Pinpoint the cell where the given text exists, returning its [x, y] midpoint coordinate. 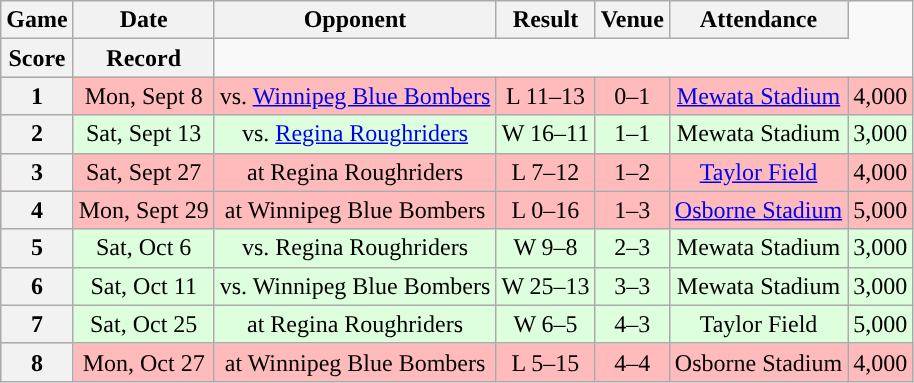
3 [37, 172]
1–2 [632, 172]
L 11–13 [546, 96]
Date [144, 20]
Mon, Sept 29 [144, 210]
4 [37, 210]
Sat, Sept 13 [144, 134]
6 [37, 286]
8 [37, 362]
L 5–15 [546, 362]
Game [37, 20]
W 25–13 [546, 286]
Sat, Oct 11 [144, 286]
Attendance [758, 20]
2–3 [632, 248]
1 [37, 96]
5 [37, 248]
2 [37, 134]
L 0–16 [546, 210]
Sat, Oct 6 [144, 248]
3–3 [632, 286]
1–3 [632, 210]
Record [144, 58]
W 9–8 [546, 248]
4–3 [632, 324]
Result [546, 20]
Mon, Oct 27 [144, 362]
Sat, Oct 25 [144, 324]
4–4 [632, 362]
L 7–12 [546, 172]
1–1 [632, 134]
Sat, Sept 27 [144, 172]
W 16–11 [546, 134]
7 [37, 324]
Venue [632, 20]
Mon, Sept 8 [144, 96]
0–1 [632, 96]
Score [37, 58]
Opponent [355, 20]
W 6–5 [546, 324]
